Return the [x, y] coordinate for the center point of the cell that contains the specified text.  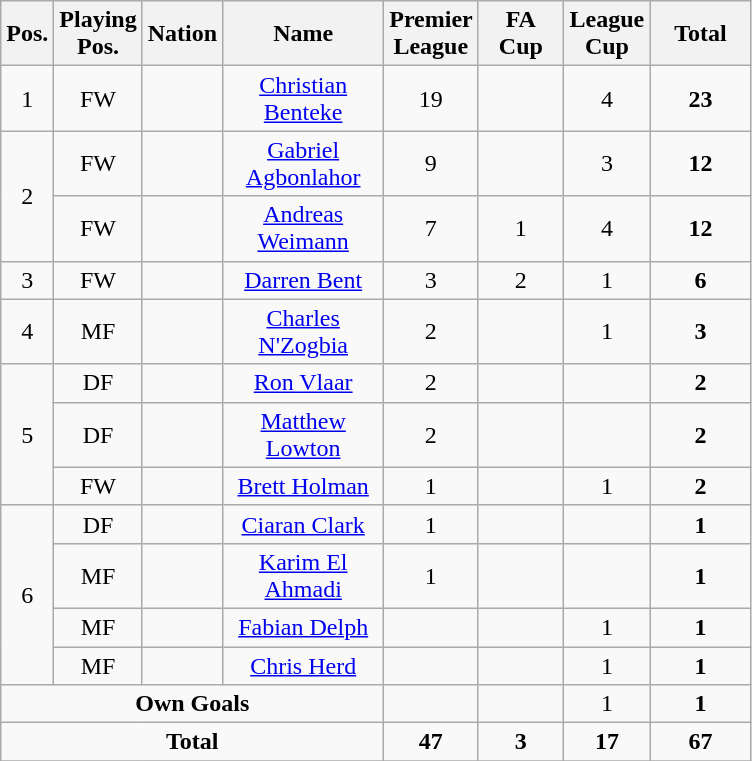
19 [431, 98]
Chris Herd [304, 665]
67 [700, 742]
FA Cup [521, 34]
Fabian Delph [304, 627]
47 [431, 742]
League Cup [607, 34]
Ron Vlaar [304, 383]
9 [431, 164]
Gabriel Agbonlahor [304, 164]
Premier League [431, 34]
Karim El Ahmadi [304, 576]
Playing Pos. [98, 34]
Christian Benteke [304, 98]
Pos. [28, 34]
Charles N'Zogbia [304, 332]
Andreas Weimann [304, 228]
Name [304, 34]
Own Goals [192, 704]
7 [431, 228]
Darren Bent [304, 280]
Matthew Lowton [304, 434]
Nation [182, 34]
17 [607, 742]
Ciaran Clark [304, 524]
Brett Holman [304, 486]
23 [700, 98]
5 [28, 434]
